Detect which cell encompasses the target text, then output its (X, Y) center coordinate. 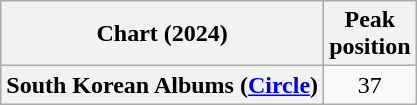
Chart (2024) (162, 34)
37 (370, 85)
South Korean Albums (Circle) (162, 85)
Peakposition (370, 34)
